Output the (X, Y) coordinate of the center of the cell containing the given text.  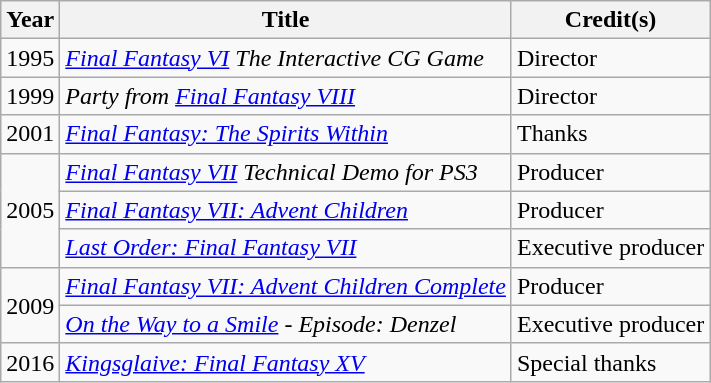
Year (30, 20)
Party from Final Fantasy VIII (286, 96)
2016 (30, 362)
On the Way to a Smile - Episode: Denzel (286, 324)
Title (286, 20)
Last Order: Final Fantasy VII (286, 248)
Final Fantasy VII Technical Demo for PS3 (286, 172)
Final Fantasy VII: Advent Children Complete (286, 286)
Final Fantasy VI The Interactive CG Game (286, 58)
Kingsglaive: Final Fantasy XV (286, 362)
Final Fantasy: The Spirits Within (286, 134)
2005 (30, 210)
Thanks (610, 134)
2001 (30, 134)
1999 (30, 96)
2009 (30, 305)
Final Fantasy VII: Advent Children (286, 210)
Credit(s) (610, 20)
Special thanks (610, 362)
1995 (30, 58)
